Locate the cell with the specified text and output its [x, y] center coordinate. 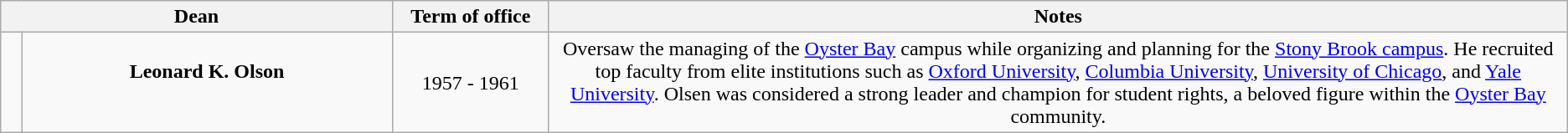
1957 - 1961 [471, 82]
Notes [1058, 17]
Dean [197, 17]
Leonard K. Olson [208, 82]
Term of office [471, 17]
